Locate the cell with the specified text and output its (x, y) center coordinate. 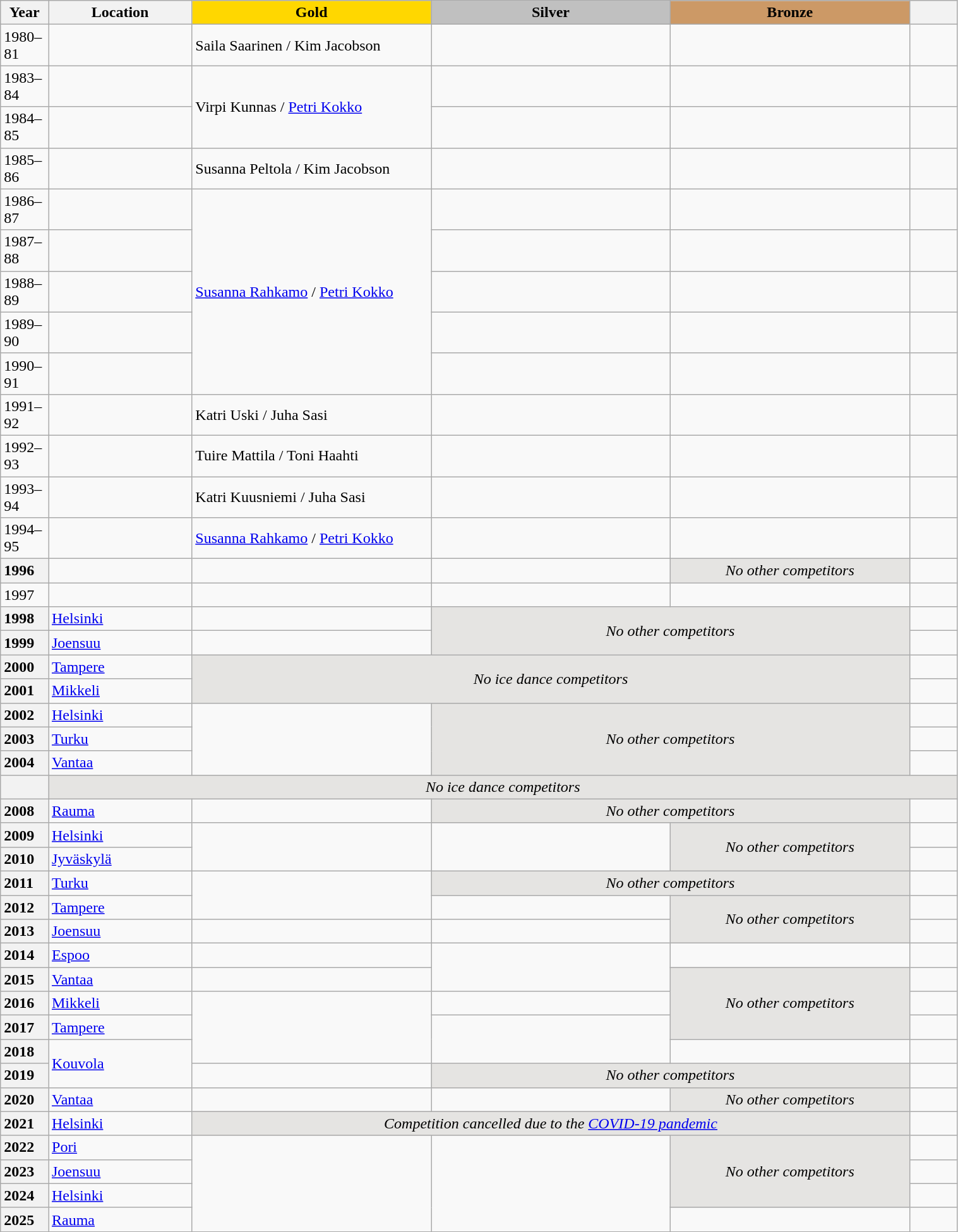
Competition cancelled due to the COVID-19 pandemic (551, 1123)
2000 (25, 667)
2022 (25, 1147)
1998 (25, 619)
Bronze (789, 13)
1989–90 (25, 332)
1996 (25, 571)
Pori (120, 1147)
Tuire Mattila / Toni Haahti (312, 456)
2010 (25, 859)
2025 (25, 1219)
2003 (25, 739)
2019 (25, 1075)
2013 (25, 931)
2023 (25, 1171)
1985–86 (25, 168)
1999 (25, 643)
2021 (25, 1123)
Katri Kuusniemi / Juha Sasi (312, 496)
1984–85 (25, 128)
1990–91 (25, 374)
Location (120, 13)
Katri Uski / Juha Sasi (312, 414)
1986–87 (25, 210)
Kouvola (120, 1063)
Silver (551, 13)
2017 (25, 1027)
1992–93 (25, 456)
2001 (25, 691)
2024 (25, 1195)
2016 (25, 1003)
1983–84 (25, 86)
1993–94 (25, 496)
Gold (312, 13)
2002 (25, 715)
2020 (25, 1099)
1994–95 (25, 538)
Virpi Kunnas / Petri Kokko (312, 107)
2009 (25, 835)
2011 (25, 883)
2012 (25, 907)
Espoo (120, 955)
1987–88 (25, 250)
1997 (25, 595)
Saila Saarinen / Kim Jacobson (312, 45)
Year (25, 13)
2018 (25, 1051)
2008 (25, 811)
Susanna Peltola / Kim Jacobson (312, 168)
Jyväskylä (120, 859)
2014 (25, 955)
2004 (25, 763)
1980–81 (25, 45)
2015 (25, 979)
1991–92 (25, 414)
1988–89 (25, 292)
